For the text-containing cell, return its midpoint in [X, Y] coordinate format. 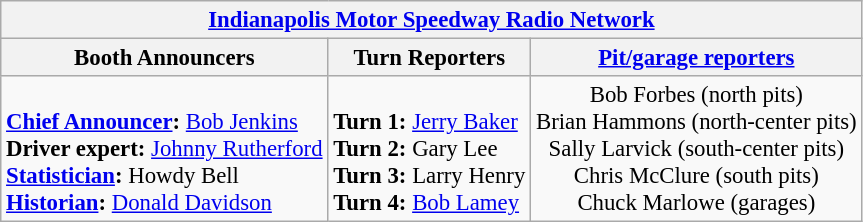
Chief Announcer: Bob Jenkins Driver expert: Johnny Rutherford Statistician: Howdy Bell Historian: Donald Davidson [164, 149]
Turn Reporters [430, 58]
Booth Announcers [164, 58]
Turn 1: Jerry Baker Turn 2: Gary Lee Turn 3: Larry Henry Turn 4: Bob Lamey [430, 149]
Bob Forbes (north pits)Brian Hammons (north-center pits)Sally Larvick (south-center pits)Chris McClure (south pits)Chuck Marlowe (garages) [696, 149]
Indianapolis Motor Speedway Radio Network [432, 20]
Pit/garage reporters [696, 58]
